Extract the (x, y) coordinate from the center of the cell holding the provided text.  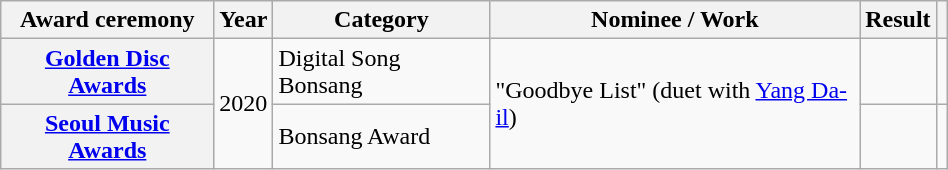
Seoul Music Awards (108, 136)
Year (244, 20)
Award ceremony (108, 20)
Result (898, 20)
2020 (244, 104)
Bonsang Award (382, 136)
Digital Song Bonsang (382, 72)
Category (382, 20)
Golden Disc Awards (108, 72)
"Goodbye List" (duet with Yang Da-il) (675, 104)
Nominee / Work (675, 20)
